Pinpoint the cell where the given text exists, returning its [X, Y] midpoint coordinate. 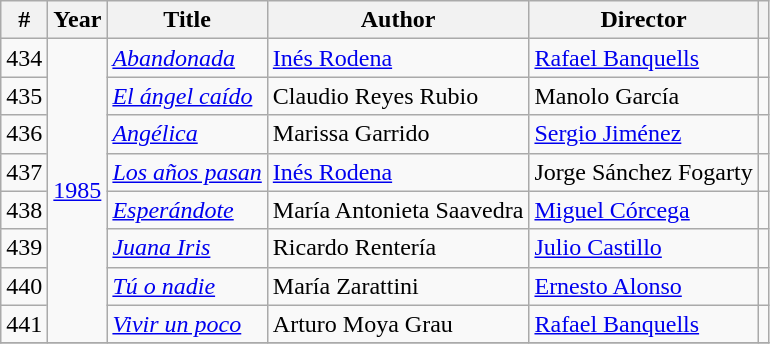
María Antonieta Saavedra [398, 210]
Vivir un poco [187, 324]
434 [24, 58]
Tú o nadie [187, 286]
Angélica [187, 134]
Julio Castillo [644, 248]
Claudio Reyes Rubio [398, 96]
441 [24, 324]
Arturo Moya Grau [398, 324]
Ernesto Alonso [644, 286]
María Zarattini [398, 286]
Abandonada [187, 58]
Esperándote [187, 210]
439 [24, 248]
Miguel Córcega [644, 210]
Marissa Garrido [398, 134]
440 [24, 286]
436 [24, 134]
437 [24, 172]
Sergio Jiménez [644, 134]
Title [187, 20]
435 [24, 96]
Year [78, 20]
Ricardo Rentería [398, 248]
Director [644, 20]
Author [398, 20]
Jorge Sánchez Fogarty [644, 172]
1985 [78, 191]
Manolo García [644, 96]
Los años pasan [187, 172]
Juana Iris [187, 248]
438 [24, 210]
# [24, 20]
El ángel caído [187, 96]
